Identify which cell holds the provided text, then report its (X, Y) central coordinate. 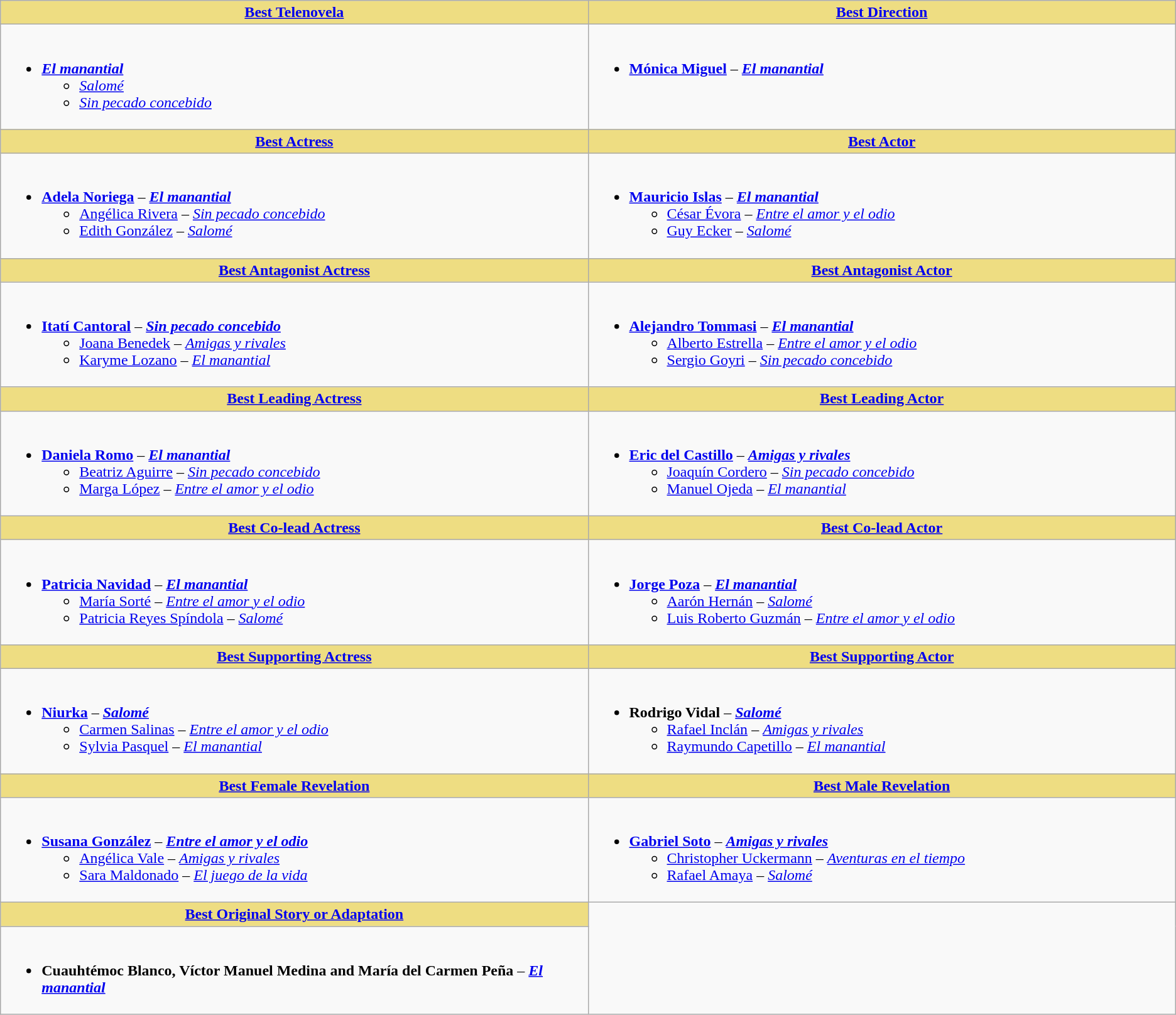
Best Co-lead Actress (294, 528)
Cuauhtémoc Blanco, Víctor Manuel Medina and María del Carmen Peña – El manantial (294, 970)
Best Leading Actress (294, 399)
Gabriel Soto – Amigas y rivalesChristopher Uckermann – Aventuras en el tiempoRafael Amaya – Salomé (882, 850)
Best Co-lead Actor (882, 528)
Best Antagonist Actress (294, 270)
Best Leading Actor (882, 399)
Best Male Revelation (882, 786)
Eric del Castillo – Amigas y rivalesJoaquín Cordero – Sin pecado concebidoManuel Ojeda – El manantial (882, 464)
Best Original Story or Adaptation (294, 915)
Best Actress (294, 141)
Best Antagonist Actor (882, 270)
Alejandro Tommasi – El manantialAlberto Estrella – Entre el amor y el odioSergio Goyri – Sin pecado concebido (882, 334)
Rodrigo Vidal – SaloméRafael Inclán – Amigas y rivalesRaymundo Capetillo – El manantial (882, 721)
Best Supporting Actress (294, 656)
Best Direction (882, 13)
Daniela Romo – El manantialBeatriz Aguirre – Sin pecado concebidoMarga López – Entre el amor y el odio (294, 464)
Niurka – SaloméCarmen Salinas – Entre el amor y el odioSylvia Pasquel – El manantial (294, 721)
Best Telenovela (294, 13)
Patricia Navidad – El manantialMaría Sorté – Entre el amor y el odioPatricia Reyes Spíndola – Salomé (294, 592)
Mauricio Islas – El manantialCésar Évora – Entre el amor y el odioGuy Ecker – Salomé (882, 206)
Jorge Poza – El manantialAarón Hernán – SaloméLuis Roberto Guzmán – Entre el amor y el odio (882, 592)
Adela Noriega – El manantialAngélica Rivera – Sin pecado concebidoEdith González – Salomé (294, 206)
Susana González – Entre el amor y el odioAngélica Vale – Amigas y rivalesSara Maldonado – El juego de la vida (294, 850)
Mónica Miguel – El manantial (882, 77)
Best Supporting Actor (882, 656)
Itatí Cantoral – Sin pecado concebidoJoana Benedek – Amigas y rivalesKaryme Lozano – El manantial (294, 334)
El manantialSaloméSin pecado concebido (294, 77)
Best Female Revelation (294, 786)
Best Actor (882, 141)
